Provide the [x, y] coordinate of the cell's center where the given text is located.  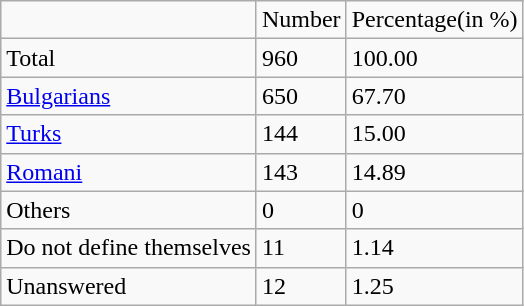
960 [301, 58]
Others [129, 210]
Turks [129, 134]
100.00 [434, 58]
Number [301, 20]
14.89 [434, 172]
Romani [129, 172]
Total [129, 58]
1.14 [434, 248]
15.00 [434, 134]
Do not define themselves [129, 248]
Percentage(in %) [434, 20]
Bulgarians [129, 96]
Unanswered [129, 286]
11 [301, 248]
650 [301, 96]
143 [301, 172]
12 [301, 286]
144 [301, 134]
67.70 [434, 96]
1.25 [434, 286]
